Determine the [X, Y] coordinate at the center of the cell enclosing the given text.  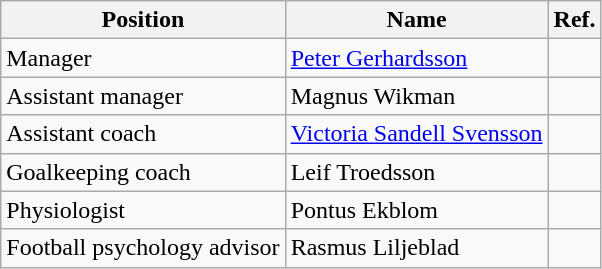
Leif Troedsson [416, 172]
Magnus Wikman [416, 96]
Football psychology advisor [143, 248]
Name [416, 20]
Ref. [574, 20]
Pontus Ekblom [416, 210]
Peter Gerhardsson [416, 58]
Goalkeeping coach [143, 172]
Manager [143, 58]
Rasmus Liljeblad [416, 248]
Victoria Sandell Svensson [416, 134]
Assistant coach [143, 134]
Assistant manager [143, 96]
Position [143, 20]
Physiologist [143, 210]
